Provide the (x, y) coordinate of the cell's center where the given text is located.  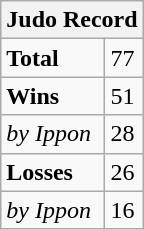
28 (124, 134)
Losses (53, 172)
Total (53, 58)
Judo Record (72, 20)
16 (124, 210)
51 (124, 96)
77 (124, 58)
Wins (53, 96)
26 (124, 172)
